Identify which cell holds the provided text, then report its [x, y] central coordinate. 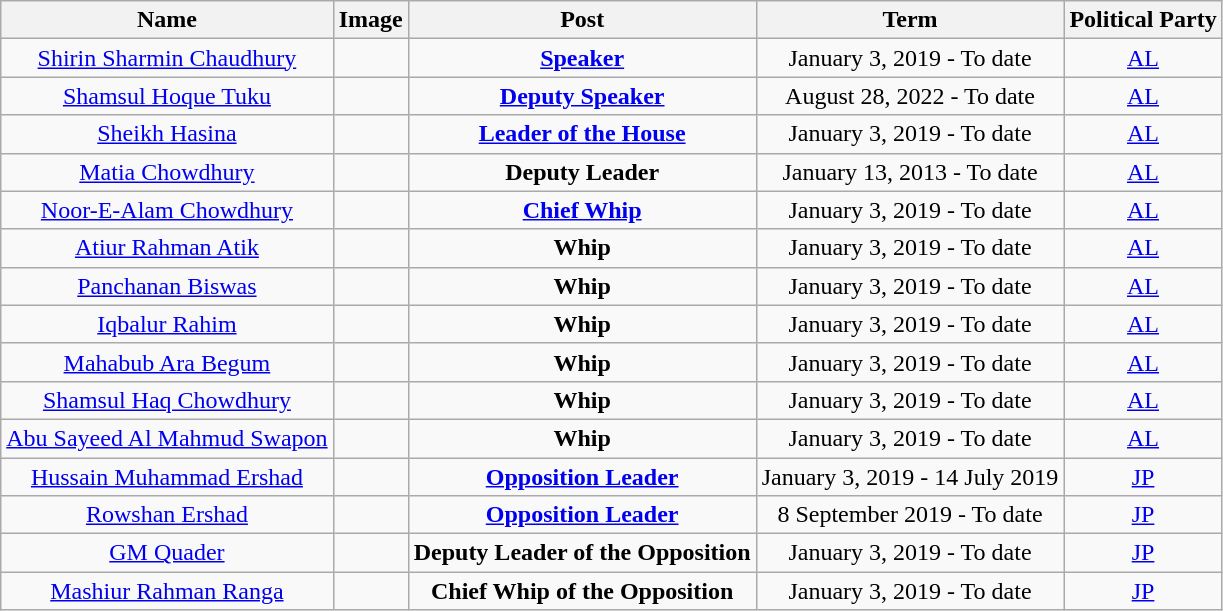
Mashiur Rahman Ranga [167, 591]
Deputy Leader [582, 172]
Name [167, 20]
Matia Chowdhury [167, 172]
Shirin Sharmin Chaudhury [167, 58]
August 28, 2022 - To date [910, 96]
Post [582, 20]
Political Party [1143, 20]
Speaker [582, 58]
January 13, 2013 - To date [910, 172]
Deputy Leader of the Opposition [582, 553]
Shamsul Haq Chowdhury [167, 400]
January 3, 2019 - 14 July 2019 [910, 477]
Image [370, 20]
Abu Sayeed Al Mahmud Swapon [167, 438]
Rowshan Ershad [167, 515]
Chief Whip of the Opposition [582, 591]
Shamsul Hoque Tuku [167, 96]
Sheikh Hasina [167, 134]
Leader of the House [582, 134]
Chief Whip [582, 210]
Hussain Muhammad Ershad [167, 477]
Atiur Rahman Atik [167, 248]
Term [910, 20]
Noor-E-Alam Chowdhury [167, 210]
Mahabub Ara Begum [167, 362]
Iqbalur Rahim [167, 324]
Panchanan Biswas [167, 286]
8 September 2019 - To date [910, 515]
GM Quader [167, 553]
Deputy Speaker [582, 96]
